Capture the cell that displays the provided text and extract its (x, y) central coordinate. 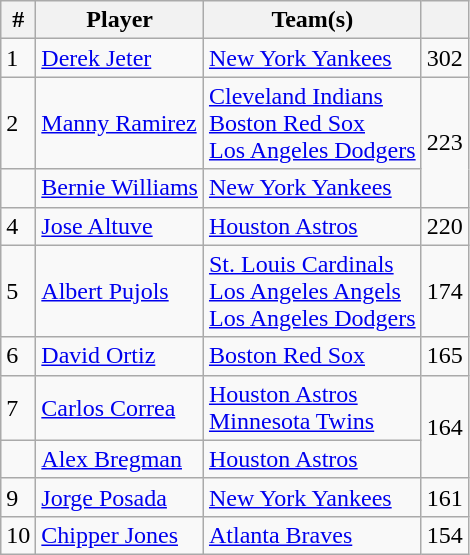
Manny Ramirez (120, 123)
7 (18, 408)
1 (18, 58)
Albert Pujols (120, 291)
223 (444, 142)
220 (444, 226)
165 (444, 356)
Player (120, 20)
Jorge Posada (120, 497)
174 (444, 291)
Jose Altuve (120, 226)
10 (18, 535)
Team(s) (312, 20)
# (18, 20)
302 (444, 58)
4 (18, 226)
Atlanta Braves (312, 535)
9 (18, 497)
Houston AstrosMinnesota Twins (312, 408)
154 (444, 535)
Derek Jeter (120, 58)
2 (18, 123)
Chipper Jones (120, 535)
Bernie Williams (120, 188)
Cleveland IndiansBoston Red SoxLos Angeles Dodgers (312, 123)
6 (18, 356)
Boston Red Sox (312, 356)
161 (444, 497)
David Ortiz (120, 356)
Alex Bregman (120, 459)
5 (18, 291)
Carlos Correa (120, 408)
St. Louis CardinalsLos Angeles AngelsLos Angeles Dodgers (312, 291)
164 (444, 426)
